Identify which cell holds the provided text, then report its [x, y] central coordinate. 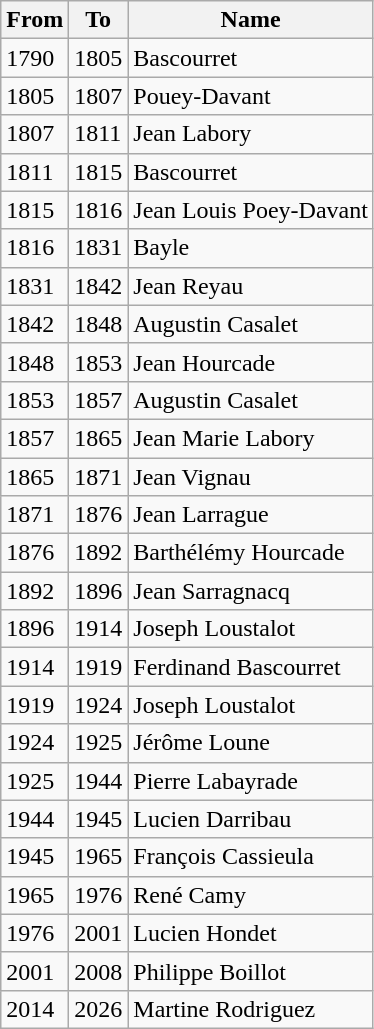
Lucien Darribau [251, 819]
2026 [98, 1009]
Jean Larrague [251, 515]
To [98, 20]
François Cassieula [251, 857]
Pouey-Davant [251, 96]
1790 [35, 58]
Name [251, 20]
René Camy [251, 895]
2008 [98, 971]
Lucien Hondet [251, 933]
Barthélémy Hourcade [251, 553]
Jean Reyau [251, 286]
Jean Sarragnacq [251, 591]
Bayle [251, 248]
Jean Louis Poey-Davant [251, 210]
Jean Hourcade [251, 362]
Martine Rodriguez [251, 1009]
Jean Marie Labory [251, 438]
Philippe Boillot [251, 971]
Pierre Labayrade [251, 781]
Jean Vignau [251, 477]
2014 [35, 1009]
Ferdinand Bascourret [251, 667]
Jean Labory [251, 134]
From [35, 20]
Jérôme Loune [251, 743]
